Output the [x, y] coordinate of the center of the cell containing the given text.  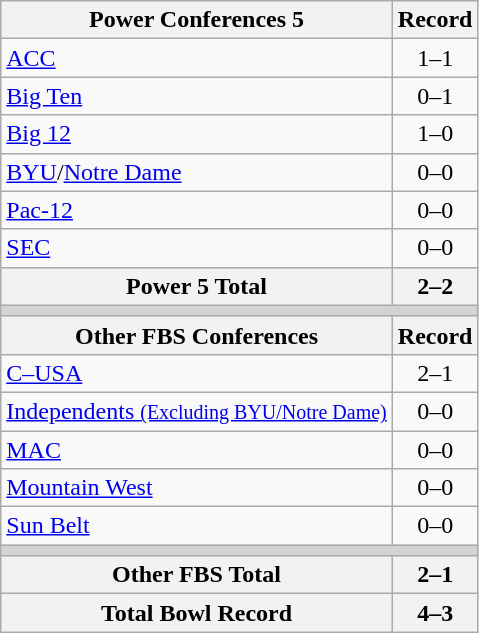
SEC [197, 248]
Power Conferences 5 [197, 20]
Other FBS Total [197, 575]
1–1 [435, 58]
C–USA [197, 373]
4–3 [435, 613]
Power 5 Total [197, 286]
MAC [197, 449]
Total Bowl Record [197, 613]
Big 12 [197, 134]
Other FBS Conferences [197, 335]
Big Ten [197, 96]
BYU/Notre Dame [197, 172]
Mountain West [197, 488]
ACC [197, 58]
Pac-12 [197, 210]
Independents (Excluding BYU/Notre Dame) [197, 411]
2–2 [435, 286]
1–0 [435, 134]
0–1 [435, 96]
Sun Belt [197, 526]
